Return the [x, y] coordinate for the center point of the cell that contains the specified text.  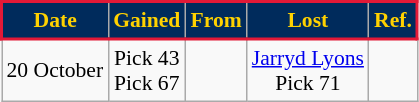
From [216, 20]
Date [56, 20]
Ref. [394, 20]
Lost [308, 20]
Jarryd LyonsPick 71 [308, 70]
20 October [56, 70]
Gained [146, 20]
Pick 43Pick 67 [146, 70]
